Return the [x, y] coordinate for the center point of the cell that contains the specified text.  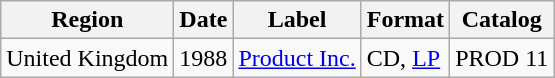
1988 [204, 58]
Catalog [502, 20]
PROD 11 [502, 58]
United Kingdom [88, 58]
Date [204, 20]
Label [297, 20]
Format [405, 20]
Region [88, 20]
Product Inc. [297, 58]
CD, LP [405, 58]
